From the cell containing the given text, extract its center point as [X, Y] coordinate. 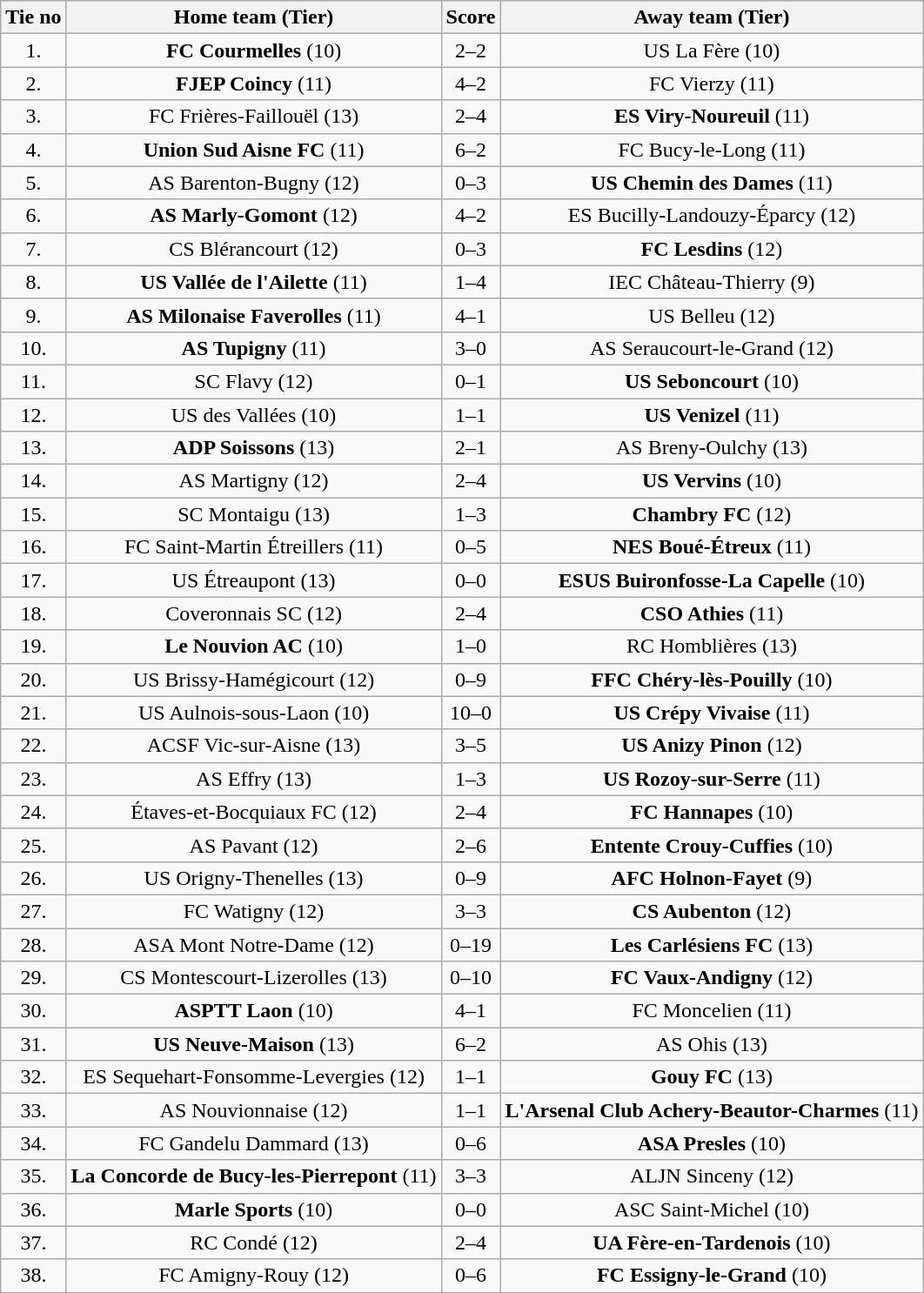
L'Arsenal Club Achery-Beautor-Charmes (11) [712, 1110]
2. [33, 84]
10–0 [471, 713]
ACSF Vic-sur-Aisne (13) [254, 746]
24. [33, 812]
CS Blérancourt (12) [254, 249]
22. [33, 746]
US Brissy-Hamégicourt (12) [254, 680]
CS Aubenton (12) [712, 911]
26. [33, 878]
FC Watigny (12) [254, 911]
US Vervins (10) [712, 481]
30. [33, 1011]
FC Gandelu Dammard (13) [254, 1143]
2–1 [471, 448]
US Origny-Thenelles (13) [254, 878]
18. [33, 613]
AS Breny-Oulchy (13) [712, 448]
FC Saint-Martin Étreillers (11) [254, 547]
1–0 [471, 646]
Coveronnais SC (12) [254, 613]
US Vallée de l'Ailette (11) [254, 282]
La Concorde de Bucy-les-Pierrepont (11) [254, 1176]
US Neuve-Maison (13) [254, 1044]
CSO Athies (11) [712, 613]
1–4 [471, 282]
CS Montescourt-Lizerolles (13) [254, 978]
1. [33, 50]
SC Montaigu (13) [254, 514]
Score [471, 17]
Union Sud Aisne FC (11) [254, 150]
US Chemin des Dames (11) [712, 183]
US Belleu (12) [712, 315]
Les Carlésiens FC (13) [712, 944]
ASA Presles (10) [712, 1143]
AFC Holnon-Fayet (9) [712, 878]
RC Homblières (13) [712, 646]
FJEP Coincy (11) [254, 84]
US Seboncourt (10) [712, 381]
3–0 [471, 348]
US La Fère (10) [712, 50]
ASC Saint-Michel (10) [712, 1209]
ES Bucilly-Landouzy-Éparcy (12) [712, 216]
IEC Château-Thierry (9) [712, 282]
FC Vaux-Andigny (12) [712, 978]
ASPTT Laon (10) [254, 1011]
AS Milonaise Faverolles (11) [254, 315]
FC Bucy-le-Long (11) [712, 150]
AS Marly-Gomont (12) [254, 216]
SC Flavy (12) [254, 381]
UA Fère-en-Tardenois (10) [712, 1243]
2–6 [471, 845]
29. [33, 978]
6. [33, 216]
Entente Crouy-Cuffies (10) [712, 845]
17. [33, 580]
ALJN Sinceny (12) [712, 1176]
AS Pavant (12) [254, 845]
0–5 [471, 547]
RC Condé (12) [254, 1243]
FFC Chéry-lès-Pouilly (10) [712, 680]
35. [33, 1176]
25. [33, 845]
33. [33, 1110]
FC Courmelles (10) [254, 50]
0–1 [471, 381]
NES Boué-Étreux (11) [712, 547]
FC Lesdins (12) [712, 249]
US Anizy Pinon (12) [712, 746]
27. [33, 911]
AS Seraucourt-le-Grand (12) [712, 348]
Marle Sports (10) [254, 1209]
0–10 [471, 978]
7. [33, 249]
34. [33, 1143]
FC Vierzy (11) [712, 84]
FC Hannapes (10) [712, 812]
10. [33, 348]
3. [33, 117]
19. [33, 646]
FC Moncelien (11) [712, 1011]
Le Nouvion AC (10) [254, 646]
13. [33, 448]
36. [33, 1209]
US Aulnois-sous-Laon (10) [254, 713]
31. [33, 1044]
11. [33, 381]
US Venizel (11) [712, 415]
AS Nouvionnaise (12) [254, 1110]
5. [33, 183]
15. [33, 514]
20. [33, 680]
AS Ohis (13) [712, 1044]
Gouy FC (13) [712, 1077]
14. [33, 481]
4. [33, 150]
Étaves-et-Bocquiaux FC (12) [254, 812]
0–19 [471, 944]
ES Sequehart-Fonsomme-Levergies (12) [254, 1077]
ES Viry-Noureuil (11) [712, 117]
US Étreaupont (13) [254, 580]
US Crépy Vivaise (11) [712, 713]
12. [33, 415]
AS Tupigny (11) [254, 348]
16. [33, 547]
AS Effry (13) [254, 779]
FC Frières-Faillouël (13) [254, 117]
8. [33, 282]
21. [33, 713]
US des Vallées (10) [254, 415]
AS Martigny (12) [254, 481]
28. [33, 944]
32. [33, 1077]
2–2 [471, 50]
US Rozoy-sur-Serre (11) [712, 779]
FC Amigny-Rouy (12) [254, 1276]
Tie no [33, 17]
23. [33, 779]
AS Barenton-Bugny (12) [254, 183]
38. [33, 1276]
Chambry FC (12) [712, 514]
3–5 [471, 746]
ASA Mont Notre-Dame (12) [254, 944]
9. [33, 315]
37. [33, 1243]
ADP Soissons (13) [254, 448]
Away team (Tier) [712, 17]
FC Essigny-le-Grand (10) [712, 1276]
ESUS Buironfosse-La Capelle (10) [712, 580]
Home team (Tier) [254, 17]
